Capture the cell that displays the provided text and extract its (x, y) central coordinate. 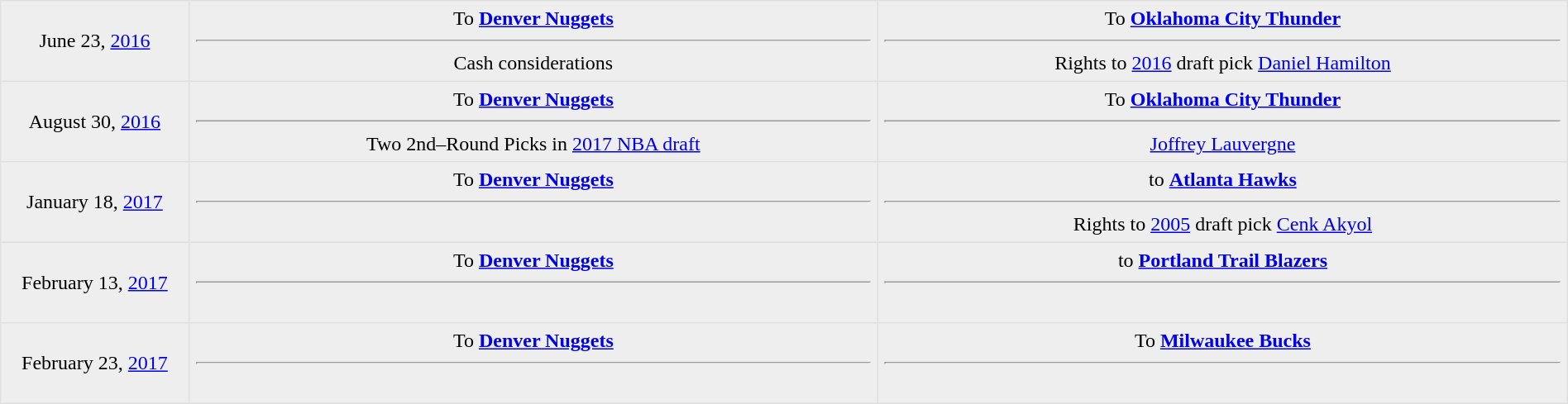
February 23, 2017 (94, 364)
To Denver NuggetsTwo 2nd–Round Picks in 2017 NBA draft (533, 121)
To Oklahoma City Thunder Joffrey Lauvergne (1223, 121)
To Milwaukee Bucks (1223, 364)
to Portland Trail Blazers (1223, 283)
June 23, 2016 (94, 41)
to Atlanta HawksRights to 2005 draft pick Cenk Akyol (1223, 202)
August 30, 2016 (94, 121)
January 18, 2017 (94, 202)
To Denver NuggetsCash considerations (533, 41)
February 13, 2017 (94, 283)
To Oklahoma City ThunderRights to 2016 draft pick Daniel Hamilton (1223, 41)
